Detect which cell encompasses the target text, then output its (X, Y) center coordinate. 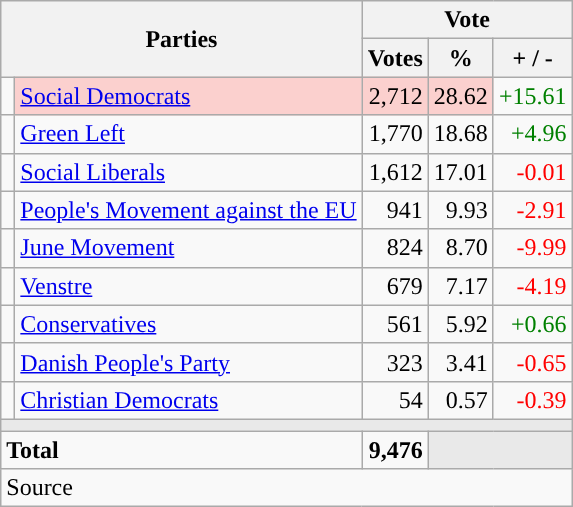
0.57 (460, 400)
Vote (467, 20)
+4.96 (532, 134)
Source (286, 488)
-9.99 (532, 248)
9.93 (460, 210)
1,612 (395, 172)
9,476 (395, 449)
Conservatives (188, 324)
% (460, 58)
2,712 (395, 96)
824 (395, 248)
54 (395, 400)
Danish People's Party (188, 362)
Parties (182, 39)
-2.91 (532, 210)
Christian Democrats (188, 400)
+0.66 (532, 324)
Green Left (188, 134)
-4.19 (532, 286)
Social Democrats (188, 96)
-0.01 (532, 172)
18.68 (460, 134)
Social Liberals (188, 172)
941 (395, 210)
Total (182, 449)
7.17 (460, 286)
-0.65 (532, 362)
Votes (395, 58)
28.62 (460, 96)
+15.61 (532, 96)
679 (395, 286)
3.41 (460, 362)
+ / - (532, 58)
Venstre (188, 286)
8.70 (460, 248)
5.92 (460, 324)
People's Movement against the EU (188, 210)
323 (395, 362)
561 (395, 324)
1,770 (395, 134)
June Movement (188, 248)
-0.39 (532, 400)
17.01 (460, 172)
